Return (X, Y) of the center of cell containing provided text 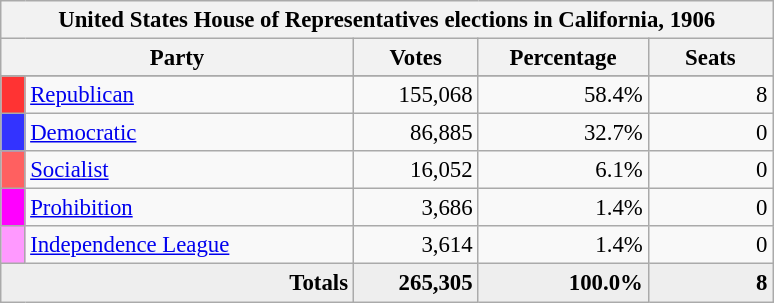
265,305 (416, 283)
58.4% (563, 95)
16,052 (416, 170)
3,686 (416, 208)
Independence League (189, 245)
3,614 (416, 245)
32.7% (563, 133)
86,885 (416, 133)
Party (178, 58)
United States House of Representatives elections in California, 1906 (387, 20)
Democratic (189, 133)
Republican (189, 95)
Socialist (189, 170)
155,068 (416, 95)
6.1% (563, 170)
Prohibition (189, 208)
Percentage (563, 58)
Totals (178, 283)
Votes (416, 58)
100.0% (563, 283)
Seats (710, 58)
